Identify which cell holds the provided text, then report its [x, y] central coordinate. 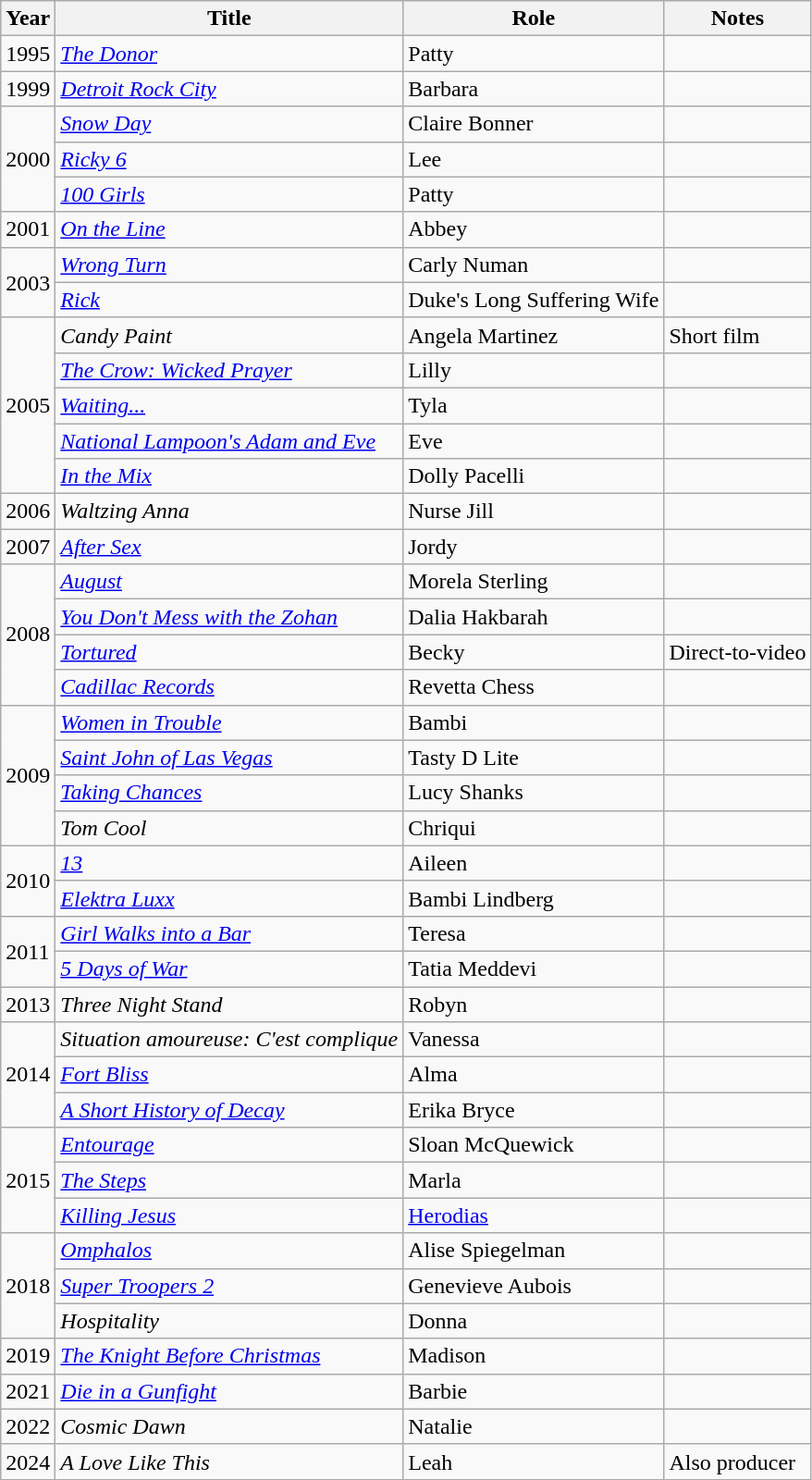
Angela Martinez [534, 335]
Super Troopers 2 [229, 1286]
2011 [28, 951]
Tom Cool [229, 828]
Genevieve Aubois [534, 1286]
In the Mix [229, 476]
1995 [28, 54]
2014 [28, 1075]
Killing Jesus [229, 1215]
Situation amoureuse: C'est complique [229, 1040]
Revetta Chess [534, 687]
Fort Bliss [229, 1075]
2005 [28, 405]
13 [229, 863]
Lee [534, 159]
Cadillac Records [229, 687]
5 Days of War [229, 968]
2021 [28, 1391]
2007 [28, 547]
Notes [738, 18]
Barbara [534, 89]
August [229, 582]
A Love Like This [229, 1461]
After Sex [229, 547]
Eve [534, 441]
Girl Walks into a Bar [229, 933]
Snow Day [229, 124]
Chriqui [534, 828]
Year [28, 18]
2024 [28, 1461]
Tortured [229, 652]
Short film [738, 335]
Madison [534, 1356]
Die in a Gunfight [229, 1391]
Ricky 6 [229, 159]
2019 [28, 1356]
Saint John of Las Vegas [229, 758]
100 Girls [229, 194]
Abbey [534, 229]
The Steps [229, 1180]
Role [534, 18]
Herodias [534, 1215]
1999 [28, 89]
Sloan McQuewick [534, 1145]
Teresa [534, 933]
A Short History of Decay [229, 1110]
Tatia Meddevi [534, 968]
Candy Paint [229, 335]
Also producer [738, 1461]
Barbie [534, 1391]
Bambi [534, 722]
Marla [534, 1180]
On the Line [229, 229]
Claire Bonner [534, 124]
Robyn [534, 1004]
Bambi Lindberg [534, 898]
Entourage [229, 1145]
Leah [534, 1461]
2018 [28, 1286]
Tasty D Lite [534, 758]
Dalia Hakbarah [534, 617]
Vanessa [534, 1040]
2008 [28, 635]
Becky [534, 652]
Tyla [534, 405]
2006 [28, 512]
Wrong Turn [229, 265]
Cosmic Dawn [229, 1426]
National Lampoon's Adam and Eve [229, 441]
2003 [28, 282]
Women in Trouble [229, 722]
Morela Sterling [534, 582]
2009 [28, 775]
Nurse Jill [534, 512]
2013 [28, 1004]
Aileen [534, 863]
Alise Spiegelman [534, 1251]
Rick [229, 300]
Lucy Shanks [534, 793]
Alma [534, 1075]
Dolly Pacelli [534, 476]
Donna [534, 1321]
The Donor [229, 54]
Carly Numan [534, 265]
Waltzing Anna [229, 512]
Omphalos [229, 1251]
The Crow: Wicked Prayer [229, 370]
2010 [28, 881]
Jordy [534, 547]
2022 [28, 1426]
Erika Bryce [534, 1110]
Taking Chances [229, 793]
Title [229, 18]
Lilly [534, 370]
Hospitality [229, 1321]
2015 [28, 1180]
You Don't Mess with the Zohan [229, 617]
Detroit Rock City [229, 89]
The Knight Before Christmas [229, 1356]
2001 [28, 229]
2000 [28, 159]
Waiting... [229, 405]
Direct-to-video [738, 652]
Elektra Luxx [229, 898]
Natalie [534, 1426]
Three Night Stand [229, 1004]
Duke's Long Suffering Wife [534, 300]
